Determine the (x, y) coordinate at the center of the cell enclosing the given text.  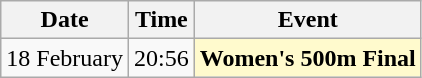
Event (308, 20)
Date (65, 20)
Women's 500m Final (308, 58)
Time (161, 20)
20:56 (161, 58)
18 February (65, 58)
